From the cell containing the given text, extract its center point as (X, Y) coordinate. 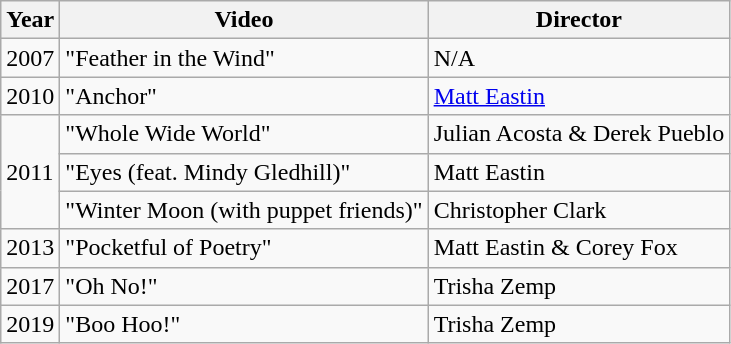
"Feather in the Wind" (244, 58)
2013 (30, 248)
2019 (30, 324)
"Eyes (feat. Mindy Gledhill)" (244, 172)
2017 (30, 286)
2007 (30, 58)
"Anchor" (244, 96)
"Boo Hoo!" (244, 324)
Matt Eastin & Corey Fox (579, 248)
"Pocketful of Poetry" (244, 248)
Julian Acosta & Derek Pueblo (579, 134)
Christopher Clark (579, 210)
Video (244, 20)
"Whole Wide World" (244, 134)
Director (579, 20)
"Oh No!" (244, 286)
Year (30, 20)
"Winter Moon (with puppet friends)" (244, 210)
N/A (579, 58)
2010 (30, 96)
2011 (30, 172)
